Capture the cell that displays the provided text and extract its (X, Y) central coordinate. 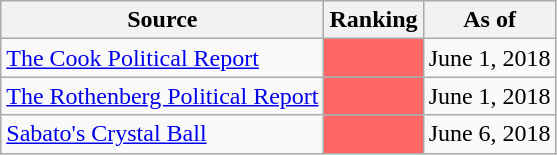
As of (490, 20)
The Rothenberg Political Report (162, 96)
Ranking (374, 20)
The Cook Political Report (162, 58)
Source (162, 20)
Sabato's Crystal Ball (162, 134)
June 6, 2018 (490, 134)
